Return [x, y] of the center of cell containing provided text 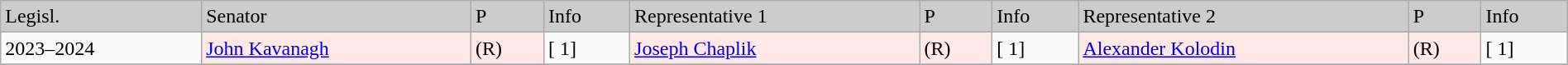
Representative 2 [1244, 17]
Alexander Kolodin [1244, 48]
Legisl. [101, 17]
Representative 1 [775, 17]
Senator [337, 17]
John Kavanagh [337, 48]
Joseph Chaplik [775, 48]
2023–2024 [101, 48]
